Return [x, y] of the center of cell containing provided text 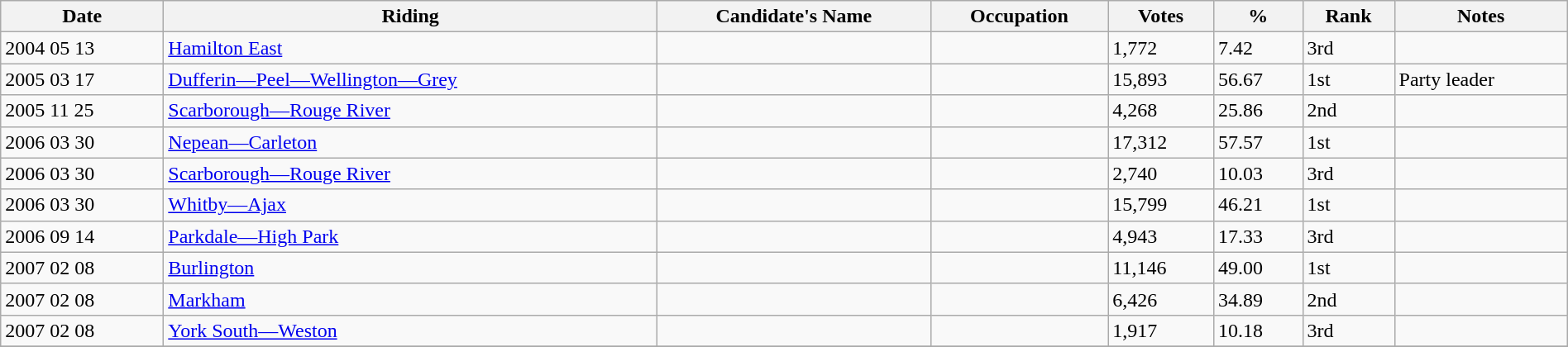
7.42 [1258, 48]
10.03 [1258, 173]
4,268 [1161, 111]
2006 09 14 [83, 236]
49.00 [1258, 268]
10.18 [1258, 330]
Dufferin—Peel—Wellington—Grey [410, 79]
Markham [410, 299]
56.67 [1258, 79]
2,740 [1161, 173]
15,799 [1161, 205]
Occupation [1019, 17]
2005 03 17 [83, 79]
46.21 [1258, 205]
Parkdale—High Park [410, 236]
34.89 [1258, 299]
Candidate's Name [794, 17]
York South—Weston [410, 330]
Hamilton East [410, 48]
6,426 [1161, 299]
Whitby—Ajax [410, 205]
15,893 [1161, 79]
% [1258, 17]
Riding [410, 17]
1,917 [1161, 330]
1,772 [1161, 48]
2004 05 13 [83, 48]
25.86 [1258, 111]
17,312 [1161, 142]
Votes [1161, 17]
Party leader [1480, 79]
Nepean—Carleton [410, 142]
Notes [1480, 17]
11,146 [1161, 268]
2005 11 25 [83, 111]
Burlington [410, 268]
17.33 [1258, 236]
Rank [1348, 17]
Date [83, 17]
57.57 [1258, 142]
4,943 [1161, 236]
